Pinpoint the cell where the given text exists, returning its (X, Y) midpoint coordinate. 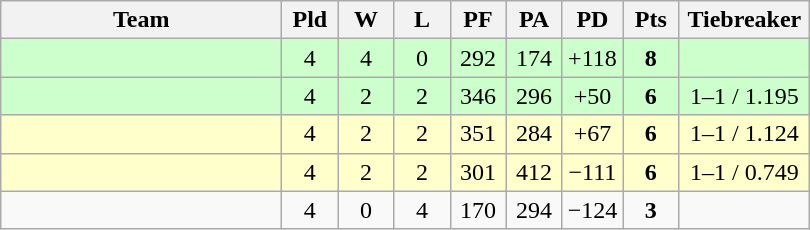
+67 (592, 134)
+50 (592, 96)
−111 (592, 172)
−124 (592, 210)
301 (478, 172)
+118 (592, 58)
351 (478, 134)
296 (534, 96)
L (422, 20)
Pts (651, 20)
1–1 / 1.124 (744, 134)
170 (478, 210)
Pld (310, 20)
1–1 / 0.749 (744, 172)
1–1 / 1.195 (744, 96)
Tiebreaker (744, 20)
346 (478, 96)
174 (534, 58)
284 (534, 134)
W (366, 20)
PA (534, 20)
3 (651, 210)
412 (534, 172)
8 (651, 58)
Team (142, 20)
292 (478, 58)
294 (534, 210)
PD (592, 20)
PF (478, 20)
